From the cell containing the given text, extract its center point as (x, y) coordinate. 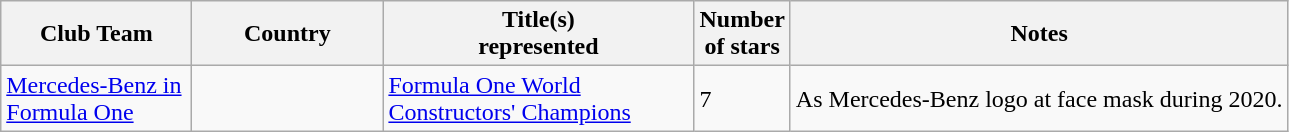
7 (742, 98)
Title(s)represented (538, 34)
Notes (1039, 34)
Mercedes-Benz in Formula One (96, 98)
Club Team (96, 34)
As Mercedes-Benz logo at face mask during 2020. (1039, 98)
Formula One World Constructors' Champions (538, 98)
Country (288, 34)
Numberof stars (742, 34)
